Provide the (X, Y) coordinate of the cell's center where the given text is located.  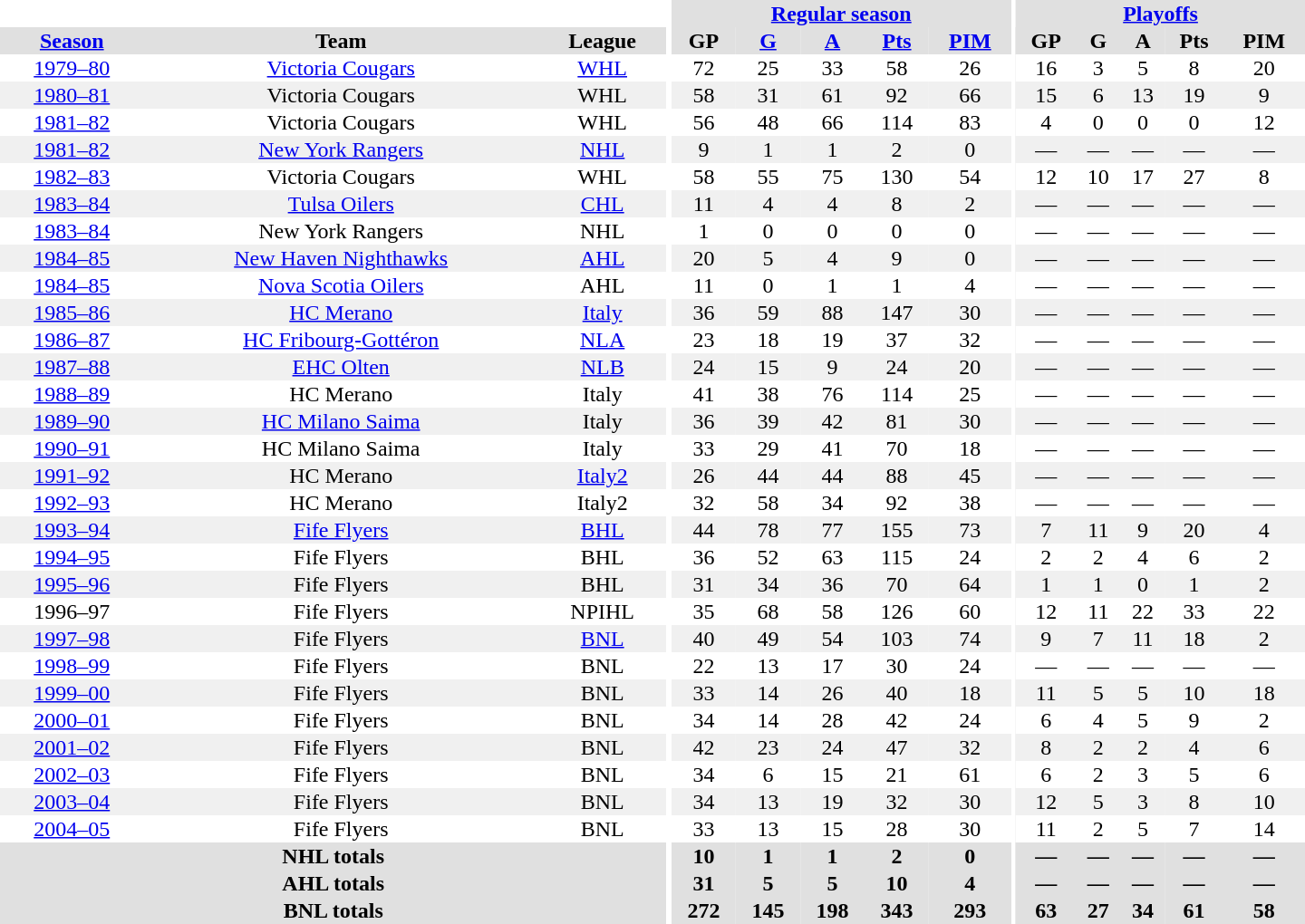
Tulsa Oilers (341, 204)
1989–90 (72, 421)
NHL totals (333, 856)
343 (897, 910)
1985–86 (72, 313)
NLB (603, 367)
21 (897, 775)
126 (897, 611)
1993–94 (72, 530)
NPIHL (603, 611)
EHC Olten (341, 367)
73 (970, 530)
HC Fribourg-Gottéron (341, 340)
1979–80 (72, 68)
72 (703, 68)
2003–04 (72, 802)
145 (768, 910)
NLA (603, 340)
CHL (603, 204)
Nova Scotia Oilers (341, 285)
1990–91 (72, 448)
47 (897, 747)
Team (341, 41)
198 (832, 910)
130 (897, 177)
AHL totals (333, 883)
16 (1046, 68)
Season (72, 41)
55 (768, 177)
147 (897, 313)
115 (897, 557)
1997–98 (72, 639)
45 (970, 476)
39 (768, 421)
1991–92 (72, 476)
2002–03 (72, 775)
1999–00 (72, 693)
81 (897, 421)
59 (768, 313)
74 (970, 639)
78 (768, 530)
29 (768, 448)
1996–97 (72, 611)
272 (703, 910)
1986–87 (72, 340)
49 (768, 639)
76 (832, 394)
New Haven Nighthawks (341, 258)
1982–83 (72, 177)
Regular season (841, 14)
1980–81 (72, 95)
56 (703, 122)
64 (970, 584)
68 (768, 611)
1995–96 (72, 584)
2000–01 (72, 720)
1992–93 (72, 503)
52 (768, 557)
77 (832, 530)
103 (897, 639)
1994–95 (72, 557)
1998–99 (72, 666)
60 (970, 611)
2001–02 (72, 747)
2004–05 (72, 829)
75 (832, 177)
League (603, 41)
Playoffs (1160, 14)
155 (897, 530)
37 (897, 340)
1987–88 (72, 367)
1988–89 (72, 394)
83 (970, 122)
48 (768, 122)
293 (970, 910)
35 (703, 611)
BNL totals (333, 910)
